Locate the cell with the specified text and output its [x, y] center coordinate. 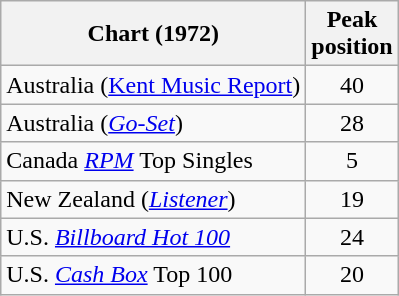
20 [352, 275]
24 [352, 237]
19 [352, 199]
Peakposition [352, 34]
U.S. Cash Box Top 100 [154, 275]
Chart (1972) [154, 34]
5 [352, 161]
U.S. Billboard Hot 100 [154, 237]
Australia (Kent Music Report) [154, 85]
40 [352, 85]
28 [352, 123]
Canada RPM Top Singles [154, 161]
Australia (Go-Set) [154, 123]
New Zealand (Listener) [154, 199]
